Capture the cell that displays the provided text and extract its [x, y] central coordinate. 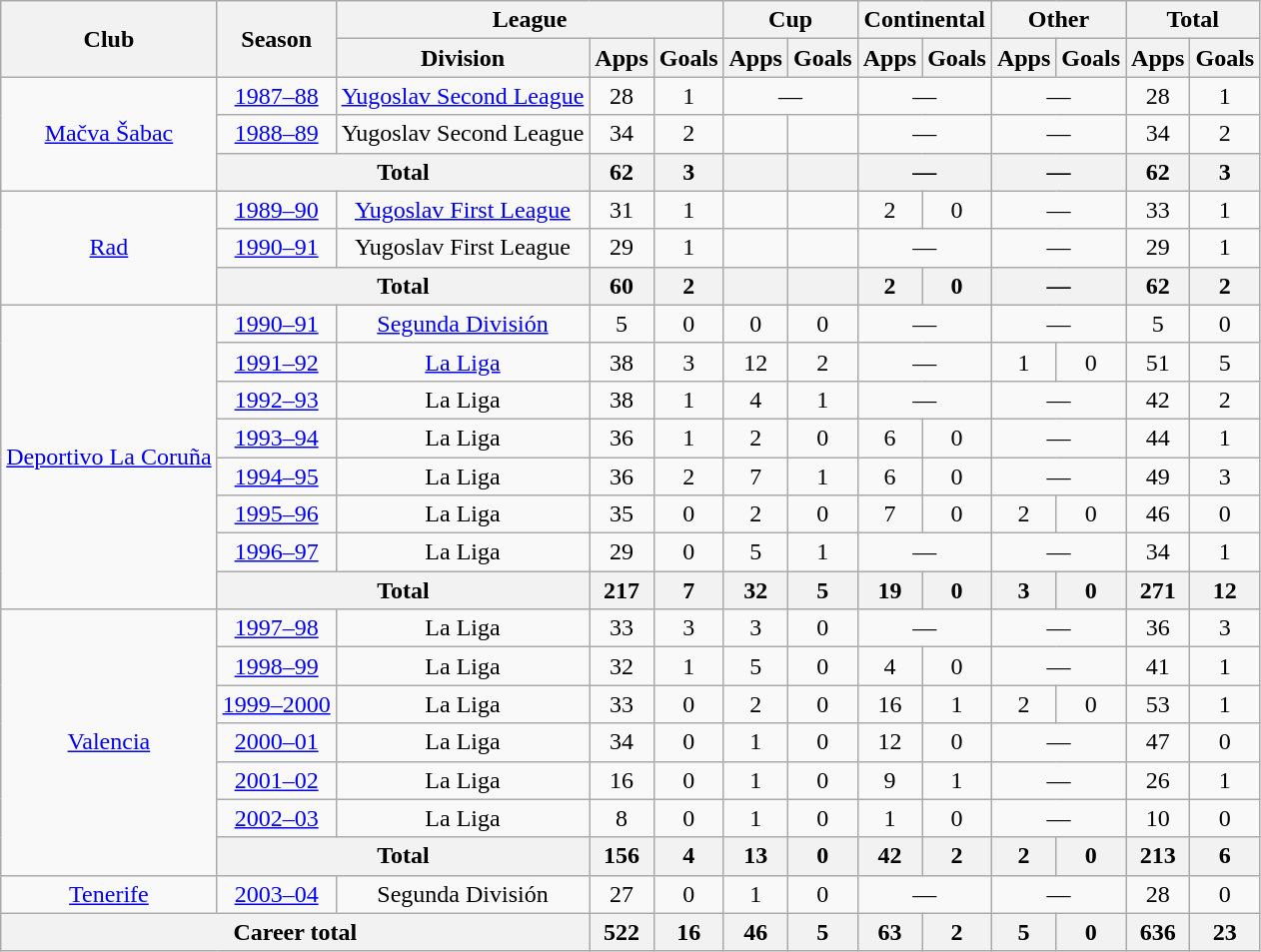
1987–88 [276, 96]
60 [622, 286]
636 [1158, 932]
47 [1158, 742]
213 [1158, 856]
23 [1225, 932]
2001–02 [276, 780]
Season [276, 39]
271 [1158, 590]
League [530, 20]
Continental [924, 20]
41 [1158, 666]
1994–95 [276, 476]
217 [622, 590]
10 [1158, 818]
1996–97 [276, 552]
8 [622, 818]
49 [1158, 476]
Division [463, 58]
2000–01 [276, 742]
26 [1158, 780]
53 [1158, 704]
2003–04 [276, 894]
35 [622, 514]
1997–98 [276, 628]
1999–2000 [276, 704]
Rad [109, 248]
Career total [296, 932]
1998–99 [276, 666]
Cup [790, 20]
9 [889, 780]
1988–89 [276, 134]
44 [1158, 438]
19 [889, 590]
2002–03 [276, 818]
Tenerife [109, 894]
51 [1158, 362]
13 [755, 856]
1992–93 [276, 400]
63 [889, 932]
Other [1058, 20]
Mačva Šabac [109, 134]
31 [622, 210]
522 [622, 932]
1989–90 [276, 210]
Valencia [109, 742]
1995–96 [276, 514]
1993–94 [276, 438]
Deportivo La Coruña [109, 457]
Club [109, 39]
1991–92 [276, 362]
156 [622, 856]
27 [622, 894]
